Provide the (x, y) coordinate of the cell's center where the given text is located.  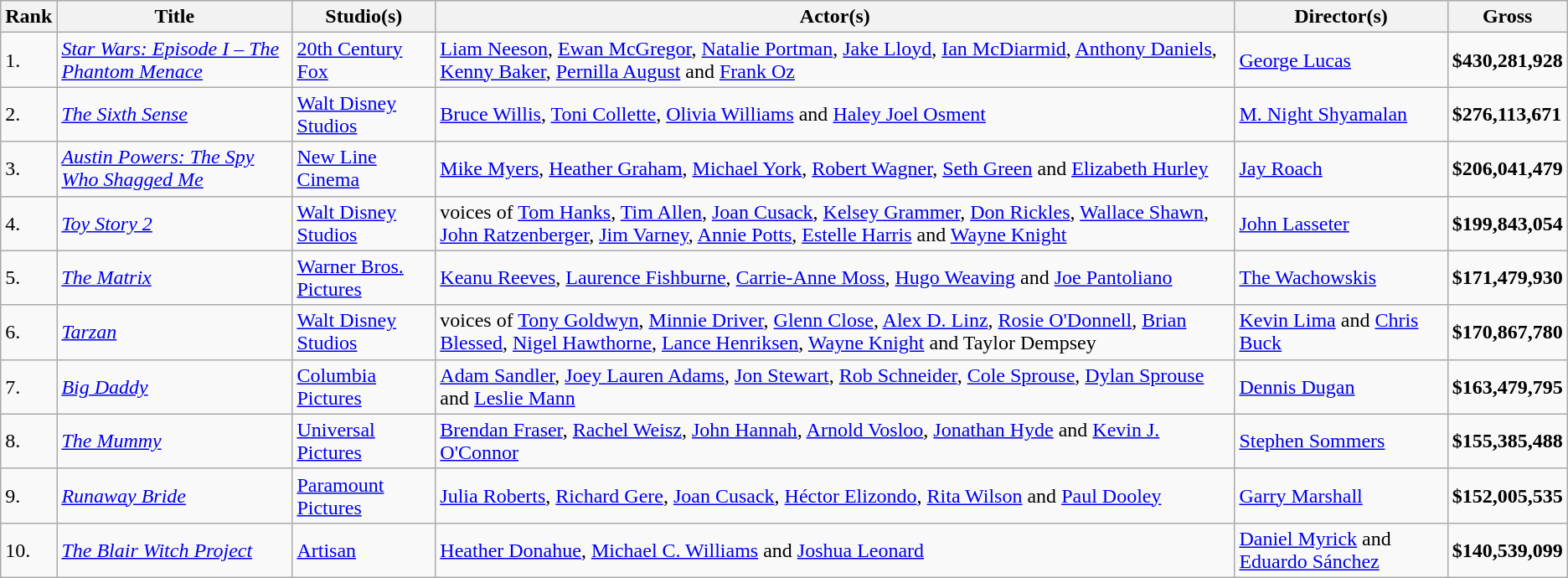
New Line Cinema (364, 169)
Liam Neeson, Ewan McGregor, Natalie Portman, Jake Lloyd, Ian McDiarmid, Anthony Daniels, Kenny Baker, Pernilla August and Frank Oz (835, 60)
Julia Roberts, Richard Gere, Joan Cusack, Héctor Elizondo, Rita Wilson and Paul Dooley (835, 496)
$152,005,535 (1508, 496)
Studio(s) (364, 17)
Runaway Bride (174, 496)
Paramount Pictures (364, 496)
Dennis Dugan (1341, 387)
Universal Pictures (364, 441)
1. (28, 60)
$206,041,479 (1508, 169)
Director(s) (1341, 17)
$199,843,054 (1508, 223)
8. (28, 441)
The Mummy (174, 441)
The Blair Witch Project (174, 550)
Title (174, 17)
$170,867,780 (1508, 332)
Columbia Pictures (364, 387)
$155,385,488 (1508, 441)
Actor(s) (835, 17)
Warner Bros. Pictures (364, 278)
Keanu Reeves, Laurence Fishburne, Carrie-Anne Moss, Hugo Weaving and Joe Pantoliano (835, 278)
Heather Donahue, Michael C. Williams and Joshua Leonard (835, 550)
George Lucas (1341, 60)
Gross (1508, 17)
3. (28, 169)
$430,281,928 (1508, 60)
$171,479,930 (1508, 278)
6. (28, 332)
Toy Story 2 (174, 223)
$140,539,099 (1508, 550)
4. (28, 223)
Artisan (364, 550)
Austin Powers: The Spy Who Shagged Me (174, 169)
$276,113,671 (1508, 114)
Rank (28, 17)
10. (28, 550)
Adam Sandler, Joey Lauren Adams, Jon Stewart, Rob Schneider, Cole Sprouse, Dylan Sprouse and Leslie Mann (835, 387)
The Wachowskis (1341, 278)
Daniel Myrick and Eduardo Sánchez (1341, 550)
Jay Roach (1341, 169)
$163,479,795 (1508, 387)
9. (28, 496)
M. Night Shyamalan (1341, 114)
Garry Marshall (1341, 496)
5. (28, 278)
Tarzan (174, 332)
Brendan Fraser, Rachel Weisz, John Hannah, Arnold Vosloo, Jonathan Hyde and Kevin J. O'Connor (835, 441)
Stephen Sommers (1341, 441)
The Sixth Sense (174, 114)
Kevin Lima and Chris Buck (1341, 332)
Mike Myers, Heather Graham, Michael York, Robert Wagner, Seth Green and Elizabeth Hurley (835, 169)
Big Daddy (174, 387)
Star Wars: Episode I – The Phantom Menace (174, 60)
John Lasseter (1341, 223)
2. (28, 114)
Bruce Willis, Toni Collette, Olivia Williams and Haley Joel Osment (835, 114)
The Matrix (174, 278)
20th Century Fox (364, 60)
7. (28, 387)
